Determine the (x, y) coordinate at the center of the cell enclosing the given text.  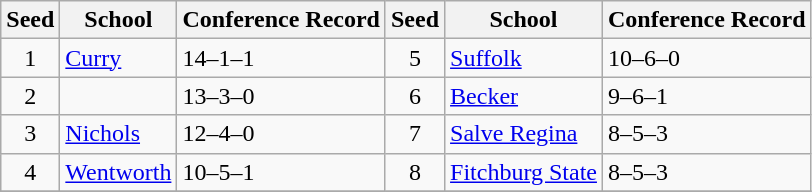
1 (30, 58)
Wentworth (118, 172)
3 (30, 134)
Fitchburg State (524, 172)
Curry (118, 58)
10–6–0 (706, 58)
Suffolk (524, 58)
Becker (524, 96)
Nichols (118, 134)
4 (30, 172)
10–5–1 (282, 172)
2 (30, 96)
8 (414, 172)
6 (414, 96)
5 (414, 58)
Salve Regina (524, 134)
14–1–1 (282, 58)
7 (414, 134)
13–3–0 (282, 96)
12–4–0 (282, 134)
9–6–1 (706, 96)
